Find where the given text appears and provide that cell's center as [x, y] coordinate. 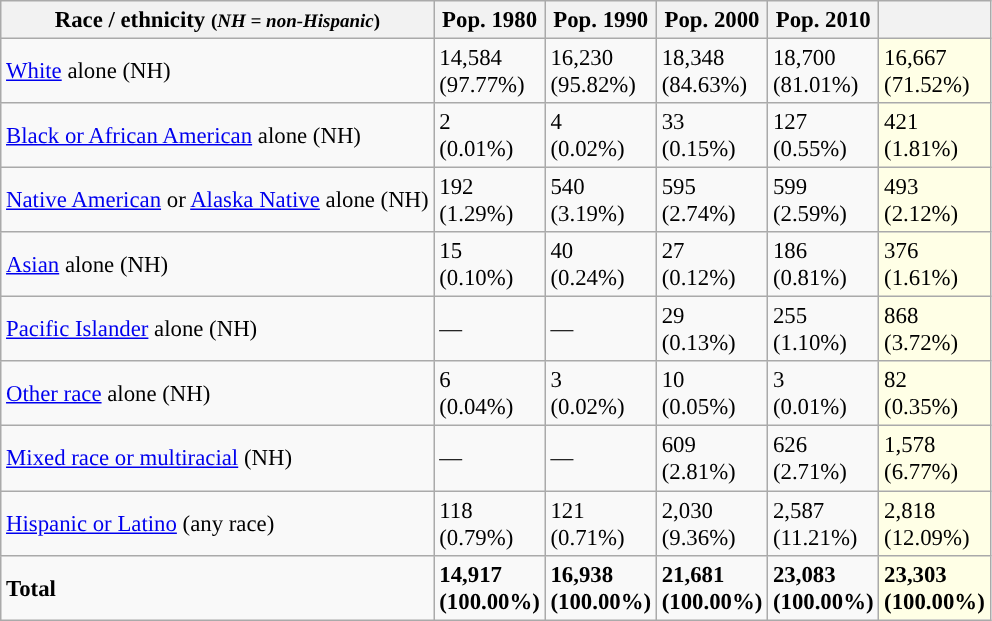
Native American or Alaska Native alone (NH) [218, 200]
82(0.35%) [934, 394]
4(0.02%) [600, 136]
540(3.19%) [600, 200]
599(2.59%) [824, 200]
14,917(100.00%) [490, 588]
127(0.55%) [824, 136]
3(0.01%) [824, 394]
421(1.81%) [934, 136]
23,083(100.00%) [824, 588]
2(0.01%) [490, 136]
29(0.13%) [712, 330]
10(0.05%) [712, 394]
33(0.15%) [712, 136]
3(0.02%) [600, 394]
Asian alone (NH) [218, 264]
1,578(6.77%) [934, 458]
Pacific Islander alone (NH) [218, 330]
Pop. 2010 [824, 20]
255(1.10%) [824, 330]
Pop. 2000 [712, 20]
16,667(71.52%) [934, 72]
595(2.74%) [712, 200]
609(2.81%) [712, 458]
15(0.10%) [490, 264]
Other race alone (NH) [218, 394]
Hispanic or Latino (any race) [218, 524]
6(0.04%) [490, 394]
27(0.12%) [712, 264]
186(0.81%) [824, 264]
23,303(100.00%) [934, 588]
18,348(84.63%) [712, 72]
14,584(97.77%) [490, 72]
Black or African American alone (NH) [218, 136]
18,700(81.01%) [824, 72]
376(1.61%) [934, 264]
Pop. 1990 [600, 20]
2,818(12.09%) [934, 524]
16,938(100.00%) [600, 588]
192(1.29%) [490, 200]
493(2.12%) [934, 200]
Mixed race or multiracial (NH) [218, 458]
2,587(11.21%) [824, 524]
16,230(95.82%) [600, 72]
Pop. 1980 [490, 20]
118(0.79%) [490, 524]
21,681(100.00%) [712, 588]
868(3.72%) [934, 330]
Total [218, 588]
White alone (NH) [218, 72]
2,030(9.36%) [712, 524]
121(0.71%) [600, 524]
Race / ethnicity (NH = non-Hispanic) [218, 20]
626(2.71%) [824, 458]
40(0.24%) [600, 264]
